Find where the given text appears and provide that cell's center as (X, Y) coordinate. 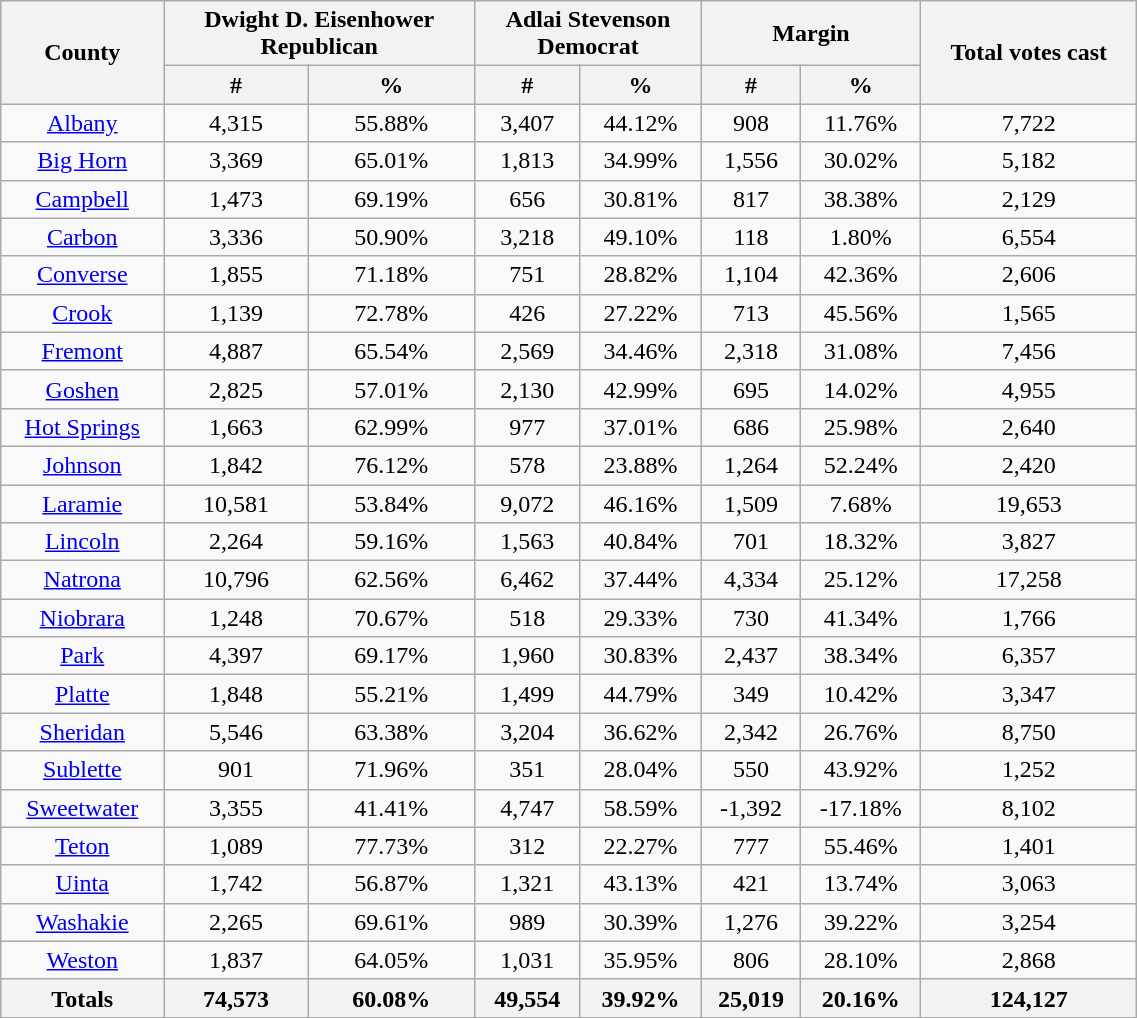
1,321 (528, 884)
4,334 (750, 580)
10,796 (236, 580)
28.04% (641, 770)
41.41% (392, 808)
686 (750, 427)
77.73% (392, 846)
1,556 (750, 161)
550 (750, 770)
656 (528, 199)
13.74% (861, 884)
17,258 (1029, 580)
1,473 (236, 199)
53.84% (392, 503)
Margin (810, 34)
26.76% (861, 732)
71.18% (392, 275)
43.13% (641, 884)
18.32% (861, 542)
7,722 (1029, 123)
1,766 (1029, 618)
43.92% (861, 770)
76.12% (392, 465)
44.12% (641, 123)
69.17% (392, 656)
56.87% (392, 884)
777 (750, 846)
1,031 (528, 960)
20.16% (861, 998)
Washakie (82, 922)
730 (750, 618)
72.78% (392, 313)
4,887 (236, 351)
2,318 (750, 351)
4,397 (236, 656)
49.10% (641, 237)
Albany (82, 123)
1,264 (750, 465)
3,204 (528, 732)
Teton (82, 846)
69.61% (392, 922)
2,264 (236, 542)
2,640 (1029, 427)
62.99% (392, 427)
46.16% (641, 503)
1,401 (1029, 846)
40.84% (641, 542)
1,139 (236, 313)
977 (528, 427)
74,573 (236, 998)
44.79% (641, 694)
695 (750, 389)
5,546 (236, 732)
Crook (82, 313)
59.16% (392, 542)
Sublette (82, 770)
10,581 (236, 503)
426 (528, 313)
1,499 (528, 694)
37.01% (641, 427)
312 (528, 846)
8,102 (1029, 808)
2,129 (1029, 199)
50.90% (392, 237)
6,462 (528, 580)
Johnson (82, 465)
421 (750, 884)
1,276 (750, 922)
4,315 (236, 123)
4,747 (528, 808)
806 (750, 960)
2,265 (236, 922)
39.22% (861, 922)
908 (750, 123)
751 (528, 275)
10.42% (861, 694)
Adlai StevensonDemocrat (588, 34)
1,565 (1029, 313)
3,336 (236, 237)
6,357 (1029, 656)
1,848 (236, 694)
1,960 (528, 656)
Laramie (82, 503)
Campbell (82, 199)
55.21% (392, 694)
3,369 (236, 161)
25.98% (861, 427)
4,955 (1029, 389)
27.22% (641, 313)
62.56% (392, 580)
52.24% (861, 465)
69.19% (392, 199)
Sheridan (82, 732)
713 (750, 313)
7.68% (861, 503)
41.34% (861, 618)
Big Horn (82, 161)
1,104 (750, 275)
518 (528, 618)
7,456 (1029, 351)
-1,392 (750, 808)
124,127 (1029, 998)
28.82% (641, 275)
3,827 (1029, 542)
Totals (82, 998)
1,252 (1029, 770)
31.08% (861, 351)
19,653 (1029, 503)
2,569 (528, 351)
45.56% (861, 313)
Goshen (82, 389)
Natrona (82, 580)
2,342 (750, 732)
25,019 (750, 998)
39.92% (641, 998)
70.67% (392, 618)
Sweetwater (82, 808)
30.39% (641, 922)
351 (528, 770)
1,842 (236, 465)
71.96% (392, 770)
Converse (82, 275)
Total votes cast (1029, 52)
14.02% (861, 389)
1,837 (236, 960)
Platte (82, 694)
49,554 (528, 998)
3,347 (1029, 694)
6,554 (1029, 237)
1,742 (236, 884)
989 (528, 922)
1,563 (528, 542)
55.88% (392, 123)
2,420 (1029, 465)
55.46% (861, 846)
1.80% (861, 237)
65.01% (392, 161)
1,813 (528, 161)
578 (528, 465)
25.12% (861, 580)
3,254 (1029, 922)
1,509 (750, 503)
64.05% (392, 960)
37.44% (641, 580)
349 (750, 694)
2,130 (528, 389)
3,063 (1029, 884)
30.83% (641, 656)
2,868 (1029, 960)
42.99% (641, 389)
2,825 (236, 389)
63.38% (392, 732)
35.95% (641, 960)
23.88% (641, 465)
118 (750, 237)
Fremont (82, 351)
3,407 (528, 123)
Dwight D. EisenhowerRepublican (320, 34)
38.34% (861, 656)
22.27% (641, 846)
60.08% (392, 998)
Lincoln (82, 542)
58.59% (641, 808)
34.46% (641, 351)
30.02% (861, 161)
1,248 (236, 618)
36.62% (641, 732)
2,437 (750, 656)
28.10% (861, 960)
30.81% (641, 199)
Hot Springs (82, 427)
42.36% (861, 275)
Uinta (82, 884)
8,750 (1029, 732)
57.01% (392, 389)
Niobrara (82, 618)
1,855 (236, 275)
65.54% (392, 351)
11.76% (861, 123)
2,606 (1029, 275)
9,072 (528, 503)
34.99% (641, 161)
701 (750, 542)
Park (82, 656)
29.33% (641, 618)
1,663 (236, 427)
5,182 (1029, 161)
38.38% (861, 199)
1,089 (236, 846)
901 (236, 770)
-17.18% (861, 808)
3,355 (236, 808)
3,218 (528, 237)
Carbon (82, 237)
Weston (82, 960)
County (82, 52)
817 (750, 199)
